For the text-containing cell, return its midpoint in (X, Y) coordinate format. 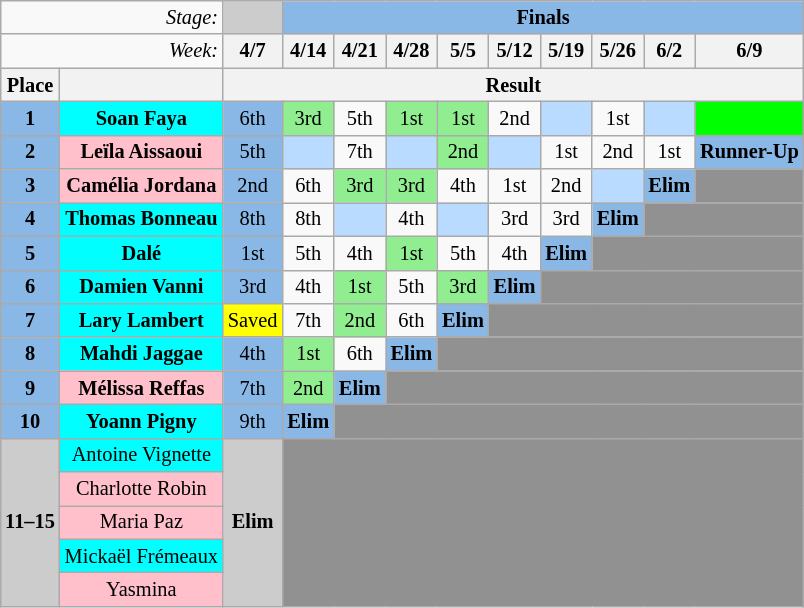
Damien Vanni (142, 287)
5/26 (618, 51)
9 (30, 388)
2 (30, 152)
Mickaël Frémeaux (142, 556)
Thomas Bonneau (142, 219)
10 (30, 421)
Lary Lambert (142, 320)
Maria Paz (142, 522)
Place (30, 85)
Mahdi Jaggae (142, 354)
9th (253, 421)
6/2 (670, 51)
Yasmina (142, 589)
7 (30, 320)
4/7 (253, 51)
Dalé (142, 253)
Week: (112, 51)
6 (30, 287)
4/14 (308, 51)
5 (30, 253)
Saved (253, 320)
4/21 (360, 51)
Mélissa Reffas (142, 388)
Camélia Jordana (142, 186)
4 (30, 219)
Antoine Vignette (142, 455)
5/5 (463, 51)
Finals (542, 17)
Stage: (112, 17)
3 (30, 186)
Charlotte Robin (142, 489)
Yoann Pigny (142, 421)
8 (30, 354)
Soan Faya (142, 118)
Result (514, 85)
5/19 (566, 51)
4/28 (412, 51)
Runner-Up (750, 152)
11–15 (30, 522)
1 (30, 118)
6/9 (750, 51)
Leïla Aissaoui (142, 152)
5/12 (515, 51)
